Capture the cell that displays the provided text and extract its [x, y] central coordinate. 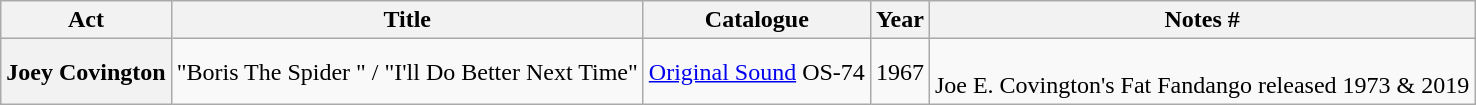
Original Sound OS-74 [756, 72]
Title [407, 20]
Notes # [1202, 20]
Joe E. Covington's Fat Fandango released 1973 & 2019 [1202, 72]
Joey Covington [86, 72]
1967 [900, 72]
Year [900, 20]
"Boris The Spider " / "I'll Do Better Next Time" [407, 72]
Catalogue [756, 20]
Act [86, 20]
